Detect which cell encompasses the target text, then output its [X, Y] center coordinate. 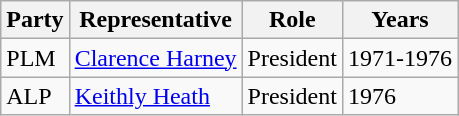
Representative [156, 20]
PLM [35, 58]
1976 [400, 96]
1971-1976 [400, 58]
Party [35, 20]
ALP [35, 96]
Clarence Harney [156, 58]
Role [292, 20]
Keithly Heath [156, 96]
Years [400, 20]
